Capture the cell that displays the provided text and extract its (X, Y) central coordinate. 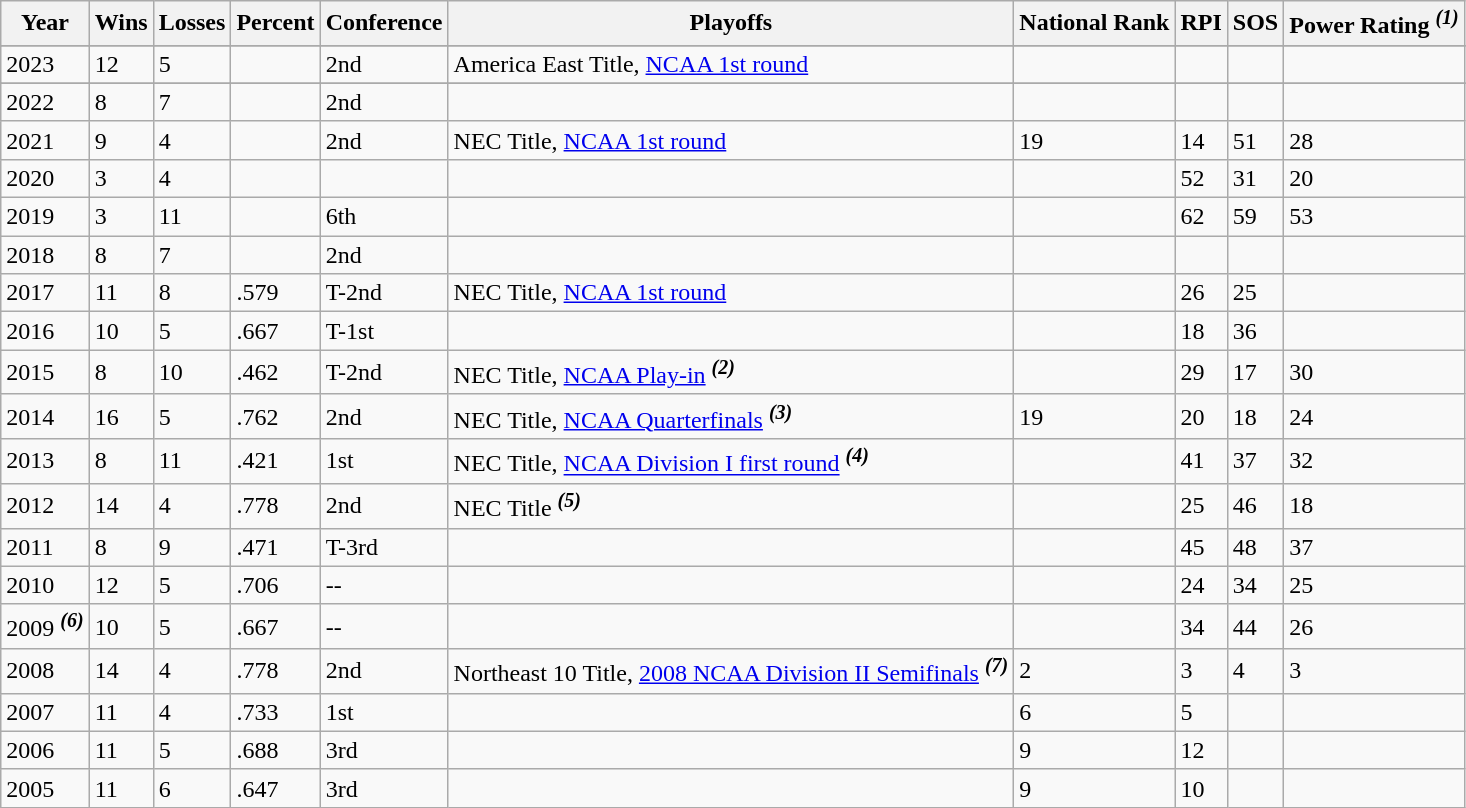
Losses (192, 24)
32 (1374, 462)
28 (1374, 140)
Power Rating (1) (1374, 24)
2012 (45, 506)
2015 (45, 372)
Playoffs (731, 24)
36 (1255, 331)
52 (1201, 178)
Northeast 10 Title, 2008 NCAA Division II Semifinals (7) (731, 672)
2022 (45, 102)
.462 (276, 372)
T-1st (384, 331)
53 (1374, 217)
2009 (6) (45, 626)
48 (1255, 547)
17 (1255, 372)
.471 (276, 547)
2021 (45, 140)
2010 (45, 585)
T-3rd (384, 547)
America East Title, NCAA 1st round (731, 64)
Year (45, 24)
45 (1201, 547)
6th (384, 217)
NEC Title, NCAA Division I first round (4) (731, 462)
NEC Title, NCAA Play-in (2) (731, 372)
.706 (276, 585)
.688 (276, 750)
46 (1255, 506)
2016 (45, 331)
44 (1255, 626)
Percent (276, 24)
2005 (45, 788)
30 (1374, 372)
2013 (45, 462)
29 (1201, 372)
National Rank (1094, 24)
2017 (45, 293)
.579 (276, 293)
2 (1094, 672)
16 (121, 416)
2019 (45, 217)
.762 (276, 416)
2007 (45, 712)
2018 (45, 255)
SOS (1255, 24)
2006 (45, 750)
31 (1255, 178)
RPI (1201, 24)
2014 (45, 416)
.647 (276, 788)
NEC Title (5) (731, 506)
62 (1201, 217)
2008 (45, 672)
2011 (45, 547)
2023 (45, 64)
Conference (384, 24)
.421 (276, 462)
51 (1255, 140)
59 (1255, 217)
Wins (121, 24)
41 (1201, 462)
2020 (45, 178)
.733 (276, 712)
NEC Title, NCAA Quarterfinals (3) (731, 416)
